From the cell containing the given text, extract its center point as (x, y) coordinate. 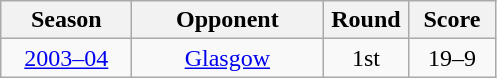
Score (452, 20)
1st (366, 58)
19–9 (452, 58)
Round (366, 20)
Season (66, 20)
Glasgow (228, 58)
2003–04 (66, 58)
Opponent (228, 20)
